Determine the [x, y] coordinate at the center of the cell enclosing the given text.  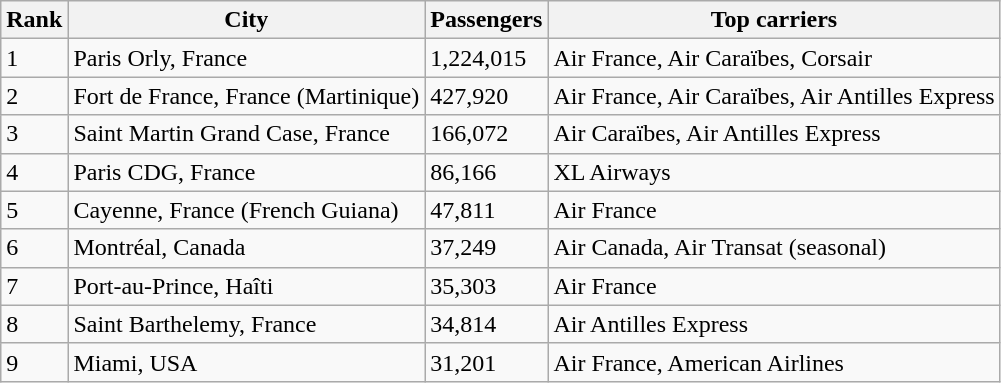
Air Caraïbes, Air Antilles Express [774, 134]
4 [34, 172]
City [246, 20]
Saint Martin Grand Case, France [246, 134]
Paris Orly, France [246, 58]
Port-au-Prince, Haîti [246, 286]
86,166 [486, 172]
XL Airways [774, 172]
Air France, Air Caraïbes, Air Antilles Express [774, 96]
Montréal, Canada [246, 248]
1,224,015 [486, 58]
Paris CDG, France [246, 172]
Top carriers [774, 20]
2 [34, 96]
6 [34, 248]
Passengers [486, 20]
Cayenne, France (French Guiana) [246, 210]
Air Antilles Express [774, 324]
166,072 [486, 134]
Fort de France, France (Martinique) [246, 96]
35,303 [486, 286]
Air France, Air Caraïbes, Corsair [774, 58]
Miami, USA [246, 362]
Rank [34, 20]
3 [34, 134]
37,249 [486, 248]
Saint Barthelemy, France [246, 324]
7 [34, 286]
Air Canada, Air Transat (seasonal) [774, 248]
5 [34, 210]
9 [34, 362]
47,811 [486, 210]
31,201 [486, 362]
8 [34, 324]
Air France, American Airlines [774, 362]
34,814 [486, 324]
1 [34, 58]
427,920 [486, 96]
